Pinpoint the cell where the given text exists, returning its [X, Y] midpoint coordinate. 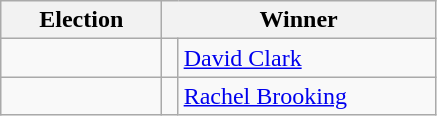
Winner [299, 20]
David Clark [306, 58]
Election [82, 20]
Rachel Brooking [306, 96]
